Find where the given text appears and provide that cell's center as [X, Y] coordinate. 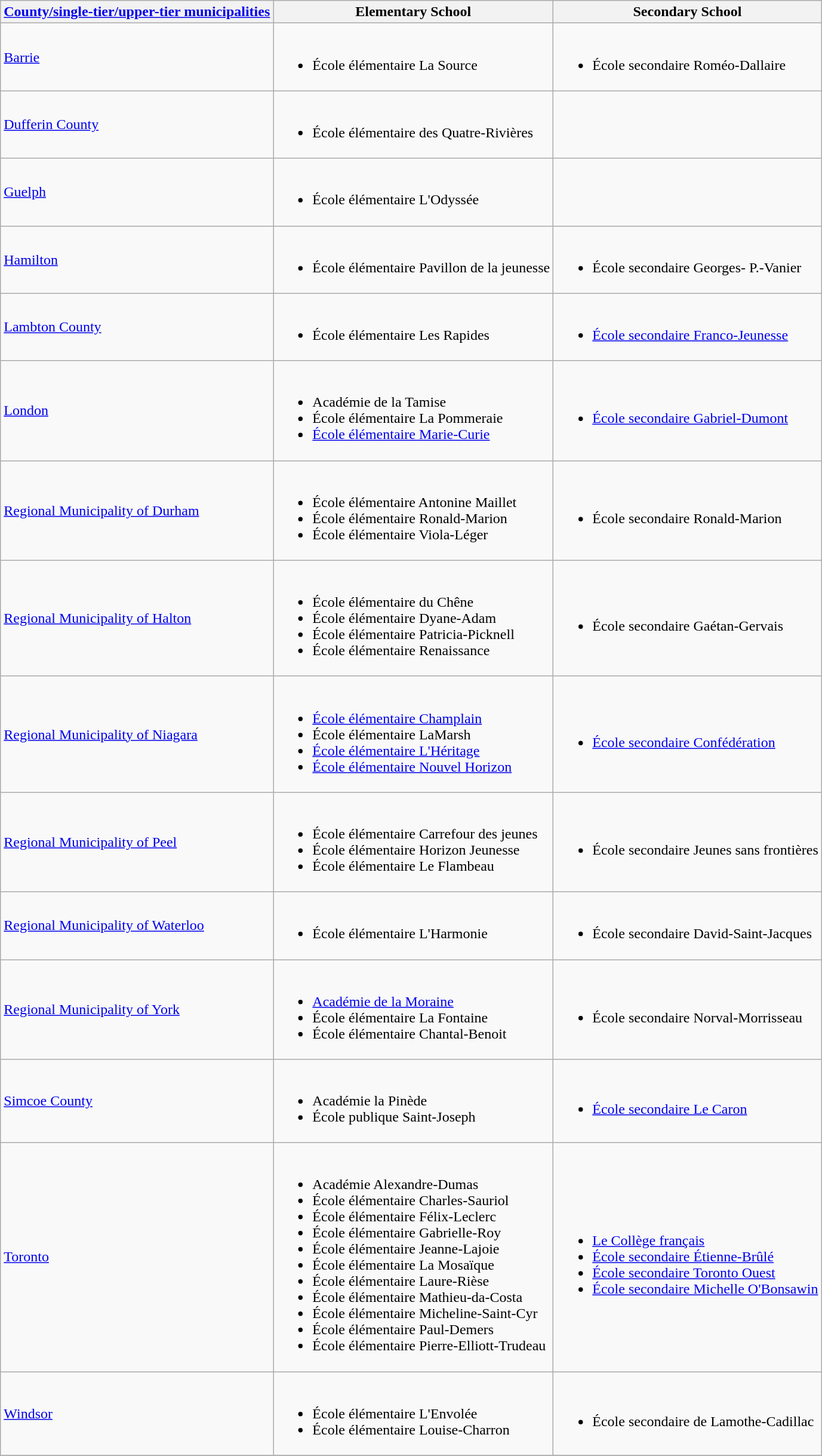
Académie de la TamiseÉcole élémentaire La PommeraieÉcole élémentaire Marie-Curie [413, 411]
Regional Municipality of York [137, 1009]
Elementary School [413, 12]
Simcoe County [137, 1101]
École secondaire Ronald-Marion [688, 510]
École secondaire Gaétan-Gervais [688, 618]
École secondaire Gabriel-Dumont [688, 411]
Guelph [137, 192]
École élémentaire L'Odyssée [413, 192]
Windsor [137, 1414]
École élémentaire Les Rapides [413, 327]
Le Collège françaisÉcole secondaire Étienne-BrûléÉcole secondaire Toronto OuestÉcole secondaire Michelle O'Bonsawin [688, 1258]
École élémentaire Pavillon de la jeunesse [413, 259]
École élémentaire L'EnvoléeÉcole élémentaire Louise-Charron [413, 1414]
École secondaire Roméo-Dallaire [688, 57]
Regional Municipality of Peel [137, 842]
École élémentaire La Source [413, 57]
École secondaire Norval-Morrisseau [688, 1009]
École élémentaire Antonine MailletÉcole élémentaire Ronald-MarionÉcole élémentaire Viola-Léger [413, 510]
Dufferin County [137, 124]
École élémentaire des Quatre-Rivières [413, 124]
École secondaire Le Caron [688, 1101]
Académie la PinèdeÉcole publique Saint-Joseph [413, 1101]
École élémentaire Carrefour des jeunesÉcole élémentaire Horizon JeunesseÉcole élémentaire Le Flambeau [413, 842]
École secondaire Franco-Jeunesse [688, 327]
Regional Municipality of Halton [137, 618]
London [137, 411]
École secondaire de Lamothe-Cadillac [688, 1414]
École secondaire David-Saint-Jacques [688, 926]
École élémentaire ChamplainÉcole élémentaire LaMarshÉcole élémentaire L'HéritageÉcole élémentaire Nouvel Horizon [413, 734]
École élémentaire du ChêneÉcole élémentaire Dyane-AdamÉcole élémentaire Patricia-PicknellÉcole élémentaire Renaissance [413, 618]
École élémentaire L'Harmonie [413, 926]
County/single-tier/upper-tier municipalities [137, 12]
Regional Municipality of Niagara [137, 734]
Académie de la MoraineÉcole élémentaire La FontaineÉcole élémentaire Chantal-Benoit [413, 1009]
Toronto [137, 1258]
Regional Municipality of Waterloo [137, 926]
Barrie [137, 57]
École secondaire Confédération [688, 734]
École secondaire Jeunes sans frontières [688, 842]
Hamilton [137, 259]
École secondaire Georges- P.-Vanier [688, 259]
Secondary School [688, 12]
Lambton County [137, 327]
Regional Municipality of Durham [137, 510]
